Determine the [x, y] coordinate at the center of the cell enclosing the given text.  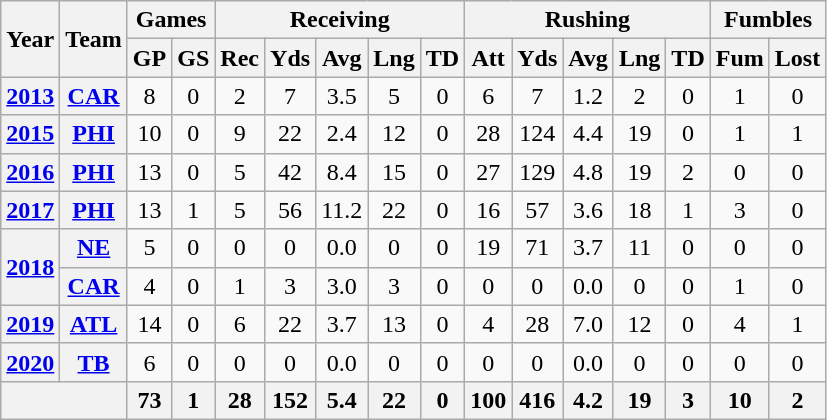
129 [538, 172]
14 [149, 324]
11 [639, 248]
Fumbles [768, 20]
3.0 [342, 286]
Receiving [340, 20]
4.2 [588, 400]
3.5 [342, 96]
73 [149, 400]
Rushing [588, 20]
2018 [30, 267]
42 [290, 172]
100 [488, 400]
15 [394, 172]
GS [194, 58]
4.4 [588, 134]
2013 [30, 96]
2017 [30, 210]
Lost [797, 58]
8.4 [342, 172]
124 [538, 134]
7.0 [588, 324]
2.4 [342, 134]
GP [149, 58]
2016 [30, 172]
16 [488, 210]
9 [240, 134]
57 [538, 210]
27 [488, 172]
Team [94, 39]
71 [538, 248]
5.4 [342, 400]
2020 [30, 362]
1.2 [588, 96]
3.6 [588, 210]
Rec [240, 58]
152 [290, 400]
2019 [30, 324]
4.8 [588, 172]
Att [488, 58]
Games [170, 20]
Year [30, 39]
TB [94, 362]
Fum [740, 58]
18 [639, 210]
2015 [30, 134]
8 [149, 96]
ATL [94, 324]
NE [94, 248]
11.2 [342, 210]
416 [538, 400]
56 [290, 210]
